Output the [X, Y] coordinate of the center of the cell containing the given text.  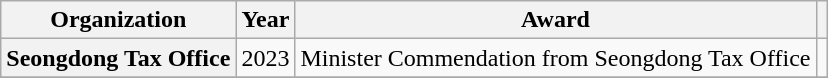
2023 [266, 58]
Award [556, 20]
Seongdong Tax Office [118, 58]
Year [266, 20]
Minister Commendation from Seongdong Tax Office [556, 58]
Organization [118, 20]
